Search for the cell housing the specified text and yield its (X, Y) center coordinate. 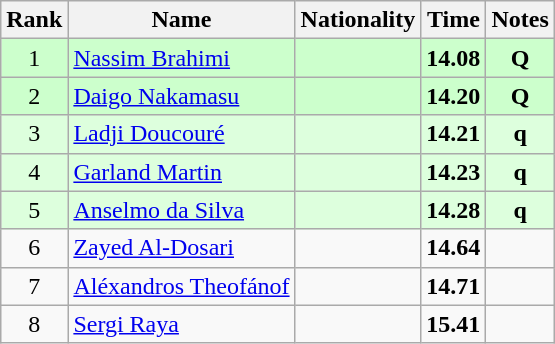
14.71 (454, 286)
Garland Martin (182, 172)
Aléxandros Theofánof (182, 286)
14.64 (454, 248)
Nassim Brahimi (182, 58)
2 (34, 96)
Nationality (358, 20)
14.20 (454, 96)
Zayed Al-Dosari (182, 248)
7 (34, 286)
Sergi Raya (182, 324)
Daigo Nakamasu (182, 96)
Name (182, 20)
Rank (34, 20)
Anselmo da Silva (182, 210)
Ladji Doucouré (182, 134)
8 (34, 324)
5 (34, 210)
14.23 (454, 172)
14.28 (454, 210)
6 (34, 248)
3 (34, 134)
Time (454, 20)
Notes (520, 20)
14.08 (454, 58)
14.21 (454, 134)
1 (34, 58)
4 (34, 172)
15.41 (454, 324)
